Pinpoint the cell where the given text exists, returning its [X, Y] midpoint coordinate. 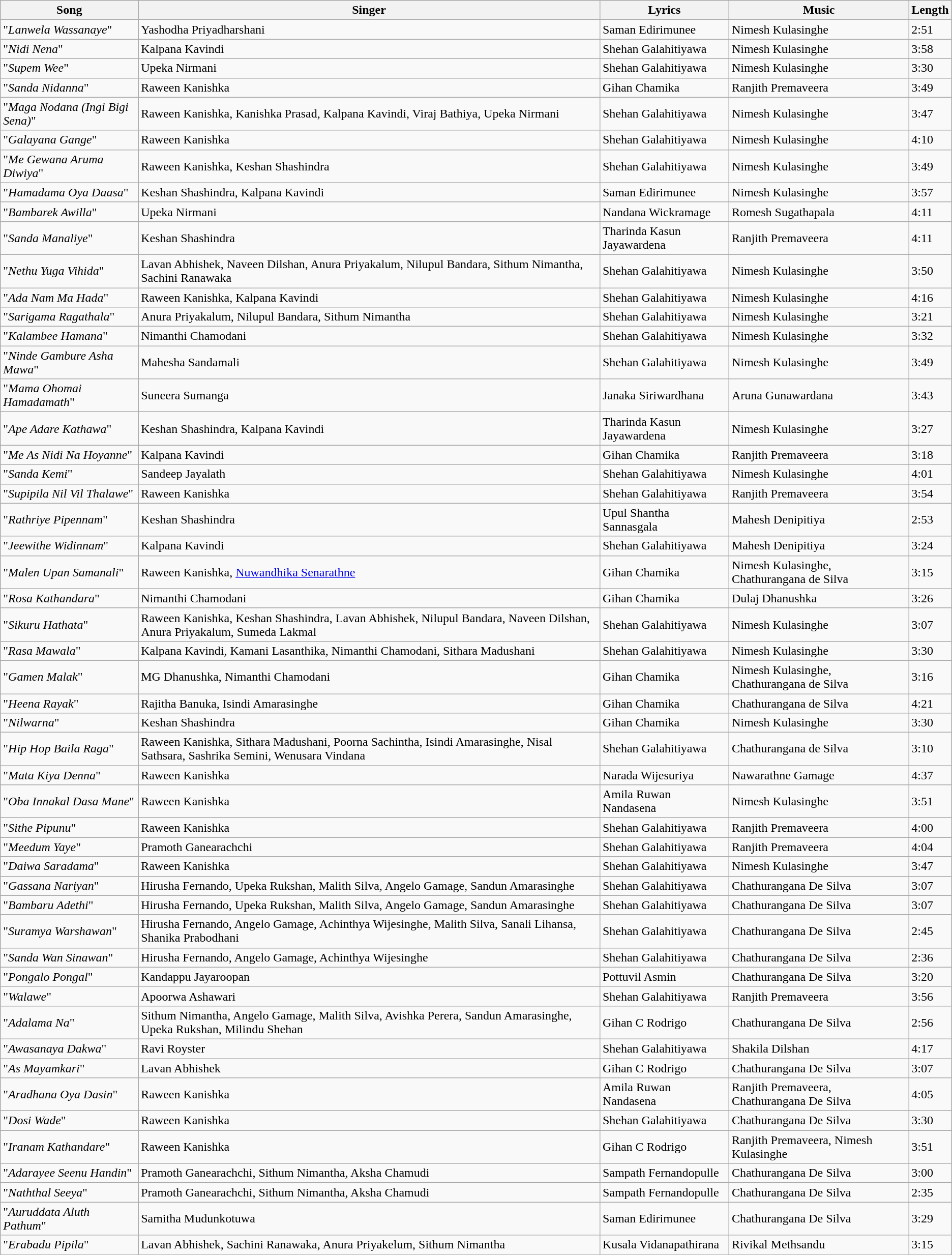
"Jeewithe Widinnam" [69, 546]
4:21 [930, 704]
"As Mayamkari" [69, 1068]
4:01 [930, 474]
"Dosi Wade" [69, 1121]
Song [69, 10]
"Sithe Pipunu" [69, 828]
"Aradhana Oya Dasin" [69, 1095]
Nawarathne Gamage [819, 775]
"Heena Rayak" [69, 704]
"Hamadama Oya Daasa" [69, 192]
Ranjith Premaveera, Chathurangana De Silva [819, 1095]
3:00 [930, 1173]
4:17 [930, 1048]
3:43 [930, 396]
"Ninde Gambure Asha Mawa" [69, 362]
"Gassana Nariyan" [69, 886]
"Sanda Wan Sinawan" [69, 957]
3:26 [930, 598]
Yashodha Priyadharshani [369, 30]
"Suramya Warshawan" [69, 931]
Narada Wijesuriya [664, 775]
"Hip Hop Baila Raga" [69, 749]
Lavan Abhishek [369, 1068]
Romesh Sugathapala [819, 212]
Mahesha Sandamali [369, 362]
3:32 [930, 336]
"Me As Nidi Na Hoyanne" [69, 455]
3:58 [930, 49]
Raween Kanishka, Keshan Shashindra [369, 166]
2:56 [930, 1023]
"Nilwarna" [69, 723]
Ravi Royster [369, 1048]
"Galayana Gange" [69, 140]
2:51 [930, 30]
Shakila Dilshan [819, 1048]
Pramoth Ganearachchi [369, 847]
"Gamen Malak" [69, 677]
"Awasanaya Dakwa" [69, 1048]
Raween Kanishka, Nuwandhika Senarathne [369, 572]
3:10 [930, 749]
"Ape Adare Kathawa" [69, 428]
Raween Kanishka, Kanishka Prasad, Kalpana Kavindi, Viraj Bathiya, Upeka Nirmani [369, 114]
"Nidi Nena" [69, 49]
2:36 [930, 957]
"Sanda Kemi" [69, 474]
Lyrics [664, 10]
Kandappu Jayaroopan [369, 977]
"Sanda Manaliye" [69, 238]
3:18 [930, 455]
"Lanwela Wassanaye" [69, 30]
Raween Kanishka, Kalpana Kavindi [369, 298]
"Bambarek Awilla" [69, 212]
3:56 [930, 996]
"Mata Kiya Denna" [69, 775]
Ranjith Premaveera, Nimesh Kulasinghe [819, 1147]
3:21 [930, 317]
2:45 [930, 931]
Nandana Wickramage [664, 212]
"Sarigama Ragathala" [69, 317]
"Adalama Na" [69, 1023]
MG Dhanushka, Nimanthi Chamodani [369, 677]
Kusala Vidanapathirana [664, 1245]
4:37 [930, 775]
"Nethu Yuga Vihida" [69, 271]
Apoorwa Ashawari [369, 996]
Dulaj Dhanushka [819, 598]
"Maga Nodana (Ingi Bigi Sena)" [69, 114]
Music [819, 10]
Janaka Siriwardhana [664, 396]
"Meedum Yaye" [69, 847]
Pottuvil Asmin [664, 977]
2:53 [930, 520]
"Daiwa Saradama" [69, 866]
Samitha Mudunkotuwa [369, 1219]
3:16 [930, 677]
Sithum Nimantha, Angelo Gamage, Malith Silva, Avishka Perera, Sandun Amarasinghe, Upeka Rukshan, Milindu Shehan [369, 1023]
Upul Shantha Sannasgala [664, 520]
"Adarayee Seenu Handin" [69, 1173]
Length [930, 10]
"Erabadu Pipila" [69, 1245]
"Bambaru Adethi" [69, 905]
"Rathriye Pipennam" [69, 520]
"Oba Innakal Dasa Mane" [69, 802]
"Kalambee Hamana" [69, 336]
Sandeep Jayalath [369, 474]
2:35 [930, 1192]
"Walawe" [69, 996]
"Sikuru Hathata" [69, 625]
3:20 [930, 977]
3:27 [930, 428]
Lavan Abhishek, Naveen Dilshan, Anura Priyakalum, Nilupul Bandara, Sithum Nimantha, Sachini Ranawaka [369, 271]
Rajitha Banuka, Isindi Amarasinghe [369, 704]
3:57 [930, 192]
"Iranam Kathandare" [69, 1147]
"Pongalo Pongal" [69, 977]
"Naththal Seeya" [69, 1192]
"Mama Ohomai Hamadamath" [69, 396]
"Malen Upan Samanali" [69, 572]
3:50 [930, 271]
"Auruddata Aluth Pathum" [69, 1219]
Raween Kanishka, Sithara Madushani, Poorna Sachintha, Isindi Amarasinghe, Nisal Sathsara, Sashrika Semini, Wenusara Vindana [369, 749]
"Sanda Nidanna" [69, 87]
4:04 [930, 847]
Singer [369, 10]
Lavan Abhishek, Sachini Ranawaka, Anura Priyakelum, Sithum Nimantha [369, 1245]
4:05 [930, 1095]
Hirusha Fernando, Angelo Gamage, Achinthya Wijesinghe, Malith Silva, Sanali Lihansa, Shanika Prabodhani [369, 931]
Suneera Sumanga [369, 396]
"Ada Nam Ma Hada" [69, 298]
Kalpana Kavindi, Kamani Lasanthika, Nimanthi Chamodani, Sithara Madushani [369, 651]
3:24 [930, 546]
"Me Gewana Aruma Diwiya" [69, 166]
Rivikal Methsandu [819, 1245]
3:29 [930, 1219]
Raween Kanishka, Keshan Shashindra, Lavan Abhishek, Nilupul Bandara, Naveen Dilshan, Anura Priyakalum, Sumeda Lakmal [369, 625]
"Supipila Nil Vil Thalawe" [69, 493]
"Rasa Mawala" [69, 651]
3:54 [930, 493]
4:10 [930, 140]
"Supem Wee" [69, 68]
"Rosa Kathandara" [69, 598]
Hirusha Fernando, Angelo Gamage, Achinthya Wijesinghe [369, 957]
4:00 [930, 828]
4:16 [930, 298]
Aruna Gunawardana [819, 396]
Anura Priyakalum, Nilupul Bandara, Sithum Nimantha [369, 317]
